Provide the [X, Y] coordinate of the cell's center where the given text is located.  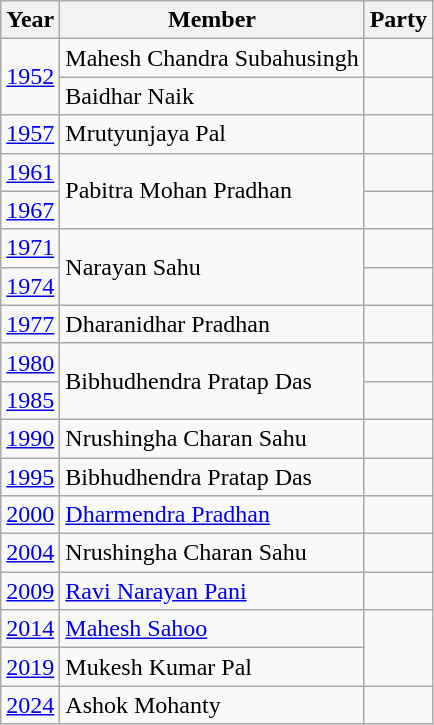
2004 [30, 553]
Ashok Mohanty [212, 705]
1961 [30, 172]
1971 [30, 248]
1957 [30, 134]
Mahesh Chandra Subahusingh [212, 58]
Mahesh Sahoo [212, 629]
Baidhar Naik [212, 96]
Ravi Narayan Pani [212, 591]
2014 [30, 629]
1977 [30, 324]
2000 [30, 515]
2024 [30, 705]
Year [30, 20]
1990 [30, 438]
Dharmendra Pradhan [212, 515]
1974 [30, 286]
2009 [30, 591]
Member [212, 20]
2019 [30, 667]
Dharanidhar Pradhan [212, 324]
1980 [30, 362]
Narayan Sahu [212, 267]
Party [398, 20]
Pabitra Mohan Pradhan [212, 191]
1985 [30, 400]
1995 [30, 477]
1952 [30, 77]
Mrutyunjaya Pal [212, 134]
1967 [30, 210]
Mukesh Kumar Pal [212, 667]
